For the text-containing cell, return its midpoint in (X, Y) coordinate format. 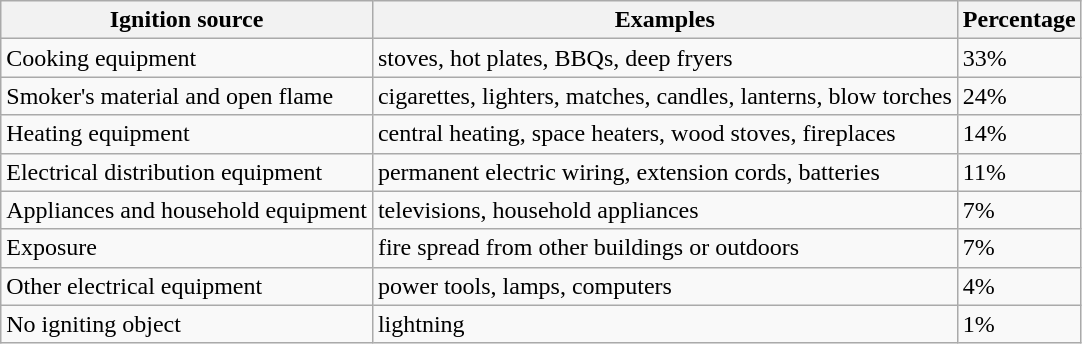
Ignition source (187, 20)
Cooking equipment (187, 58)
cigarettes, lighters, matches, candles, lanterns, blow torches (664, 96)
No igniting object (187, 324)
permanent electric wiring, extension cords, batteries (664, 172)
1% (1019, 324)
central heating, space heaters, wood stoves, fireplaces (664, 134)
14% (1019, 134)
Examples (664, 20)
lightning (664, 324)
33% (1019, 58)
4% (1019, 286)
televisions, household appliances (664, 210)
Heating equipment (187, 134)
Smoker's material and open flame (187, 96)
Percentage (1019, 20)
stoves, hot plates, BBQs, deep fryers (664, 58)
Other electrical equipment (187, 286)
11% (1019, 172)
power tools, lamps, computers (664, 286)
Appliances and household equipment (187, 210)
Exposure (187, 248)
24% (1019, 96)
Electrical distribution equipment (187, 172)
fire spread from other buildings or outdoors (664, 248)
